For the text-containing cell, return its midpoint in (X, Y) coordinate format. 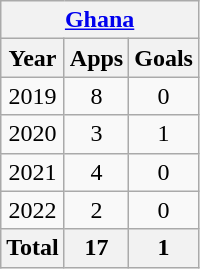
Ghana (100, 20)
Apps (96, 58)
2020 (33, 134)
Goals (164, 58)
17 (96, 248)
2 (96, 210)
Year (33, 58)
2022 (33, 210)
2019 (33, 96)
8 (96, 96)
2021 (33, 172)
4 (96, 172)
3 (96, 134)
Total (33, 248)
